Output the (X, Y) coordinate of the center of the cell containing the given text.  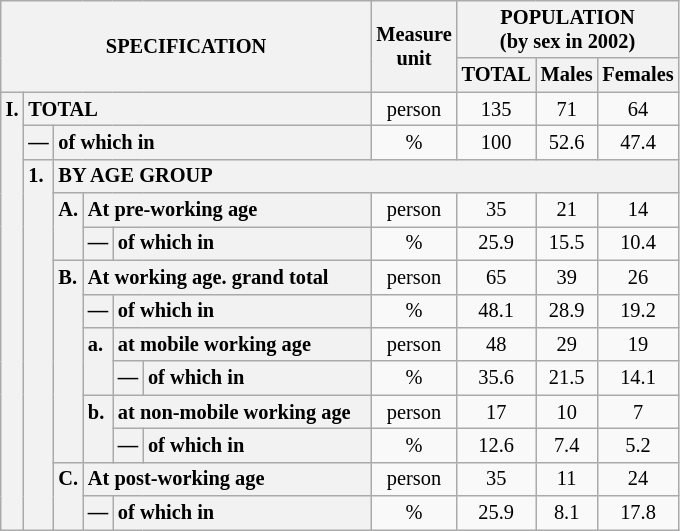
7.4 (567, 445)
8.1 (567, 513)
10 (567, 412)
19 (638, 344)
Males (567, 75)
26 (638, 277)
29 (567, 344)
65 (496, 277)
17 (496, 412)
At pre-working age (227, 210)
135 (496, 109)
21 (567, 210)
a. (98, 360)
POPULATION (by sex in 2002) (568, 29)
48 (496, 344)
C. (68, 496)
BY AGE GROUP (366, 176)
1. (38, 344)
b. (98, 428)
B. (68, 361)
35.6 (496, 378)
15.5 (567, 243)
48.1 (496, 311)
10.4 (638, 243)
SPECIFICATION (186, 46)
Measure unit (414, 46)
19.2 (638, 311)
47.4 (638, 142)
24 (638, 479)
21.5 (567, 378)
A. (68, 226)
at non-mobile working age (242, 412)
At working age. grand total (227, 277)
100 (496, 142)
12.6 (496, 445)
52.6 (567, 142)
I. (12, 311)
Females (638, 75)
At post-working age (227, 479)
14 (638, 210)
5.2 (638, 445)
39 (567, 277)
7 (638, 412)
71 (567, 109)
17.8 (638, 513)
at mobile working age (242, 344)
64 (638, 109)
14.1 (638, 378)
28.9 (567, 311)
11 (567, 479)
